For the text-containing cell, return its midpoint in [x, y] coordinate format. 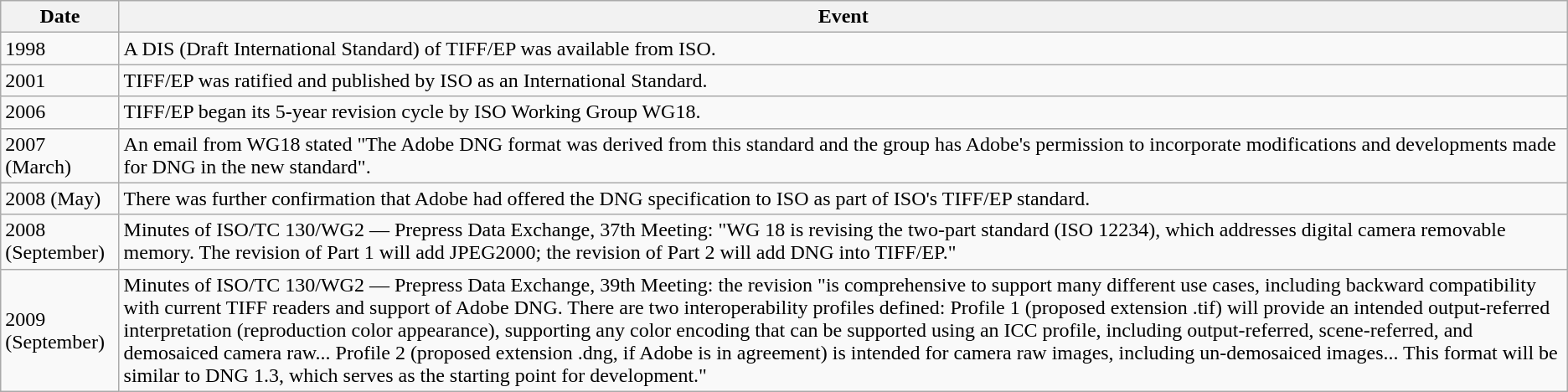
TIFF/EP began its 5-year revision cycle by ISO Working Group WG18. [843, 112]
Event [843, 17]
A DIS (Draft International Standard) of TIFF/EP was available from ISO. [843, 49]
2008 (May) [60, 199]
2006 [60, 112]
2009 (September) [60, 330]
There was further confirmation that Adobe had offered the DNG specification to ISO as part of ISO's TIFF/EP standard. [843, 199]
Date [60, 17]
2001 [60, 80]
2008 (September) [60, 241]
1998 [60, 49]
TIFF/EP was ratified and published by ISO as an International Standard. [843, 80]
2007 (March) [60, 156]
